Provide the [X, Y] coordinate of the cell's center where the given text is located.  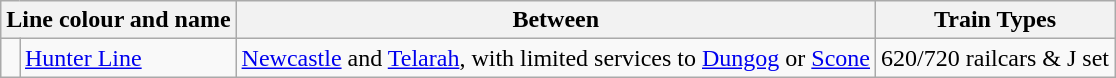
620/720 railcars & J set [996, 58]
Between [556, 20]
Newcastle and Telarah, with limited services to Dungog or Scone [556, 58]
Train Types [996, 20]
Hunter Line [128, 58]
Line colour and name [118, 20]
